Pinpoint the cell where the given text exists, returning its [x, y] midpoint coordinate. 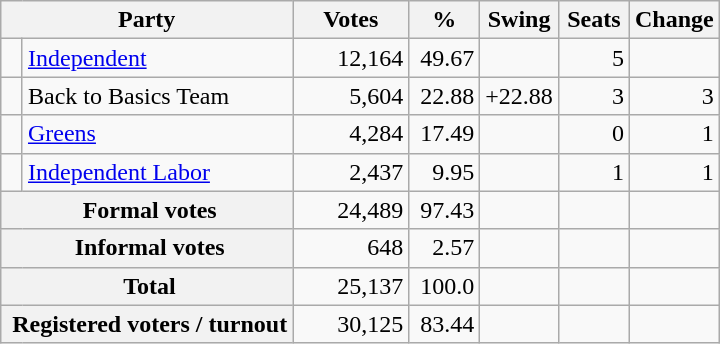
Votes [351, 20]
2.57 [444, 248]
17.49 [444, 134]
49.67 [444, 58]
12,164 [351, 58]
Greens [157, 134]
24,489 [351, 210]
+22.88 [520, 96]
5 [594, 58]
Independent Labor [157, 172]
Registered voters / turnout [147, 324]
Swing [520, 20]
5,604 [351, 96]
4,284 [351, 134]
83.44 [444, 324]
Change [674, 20]
2,437 [351, 172]
30,125 [351, 324]
Total [147, 286]
25,137 [351, 286]
Formal votes [147, 210]
Party [147, 20]
648 [351, 248]
100.0 [444, 286]
Back to Basics Team [157, 96]
0 [594, 134]
Informal votes [147, 248]
22.88 [444, 96]
Seats [594, 20]
97.43 [444, 210]
Independent [157, 58]
% [444, 20]
9.95 [444, 172]
